Find where the given text appears and provide that cell's center as [X, Y] coordinate. 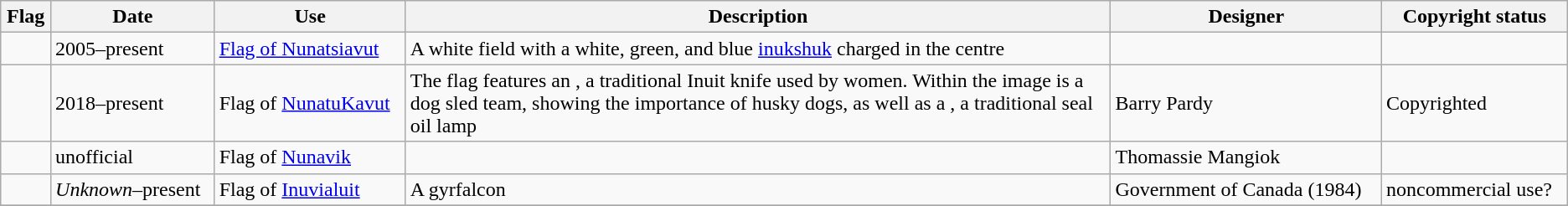
Flag of Inuvialuit [310, 189]
2018–present [133, 103]
Barry Pardy [1246, 103]
Flag of Nunatsiavut [310, 49]
A white field with a white, green, and blue inukshuk charged in the centre [758, 49]
Government of Canada (1984) [1246, 189]
Date [133, 17]
Flag [26, 17]
Copyright status [1474, 17]
Unknown–present [133, 189]
Use [310, 17]
unofficial [133, 157]
Copyrighted [1474, 103]
Description [758, 17]
A gyrfalcon [758, 189]
Flag of Nunavik [310, 157]
noncommercial use? [1474, 189]
Designer [1246, 17]
Thomassie Mangiok [1246, 157]
Flag of NunatuKavut [310, 103]
2005–present [133, 49]
